Pinpoint the cell where the given text exists, returning its (x, y) midpoint coordinate. 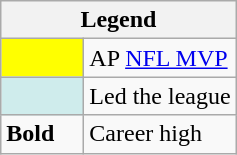
Legend (118, 20)
AP NFL MVP (160, 58)
Bold (42, 134)
Career high (160, 134)
Led the league (160, 96)
